Determine the (X, Y) coordinate at the center of the cell enclosing the given text.  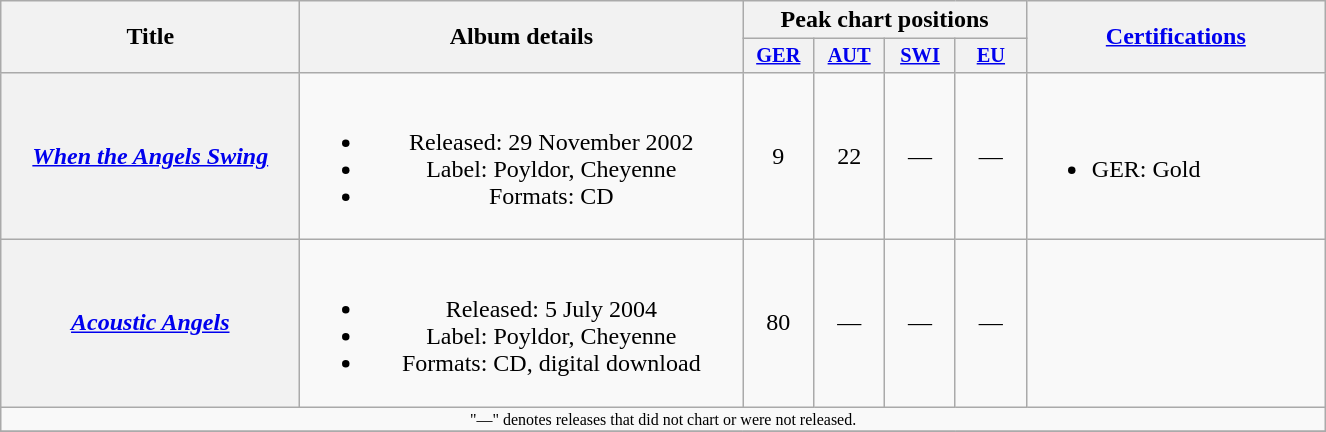
Album details (522, 37)
When the Angels Swing (150, 156)
Released: 5 July 2004Label: Poyldor, CheyenneFormats: CD, digital download (522, 324)
80 (778, 324)
Peak chart positions (884, 20)
Released: 29 November 2002Label: Poyldor, CheyenneFormats: CD (522, 156)
GER (778, 56)
"—" denotes releases that did not chart or were not released. (664, 419)
EU (990, 56)
22 (850, 156)
Title (150, 37)
GER: Gold (1176, 156)
AUT (850, 56)
9 (778, 156)
Certifications (1176, 37)
SWI (920, 56)
Acoustic Angels (150, 324)
